Return the (x, y) coordinate for the center point of the cell that contains the specified text.  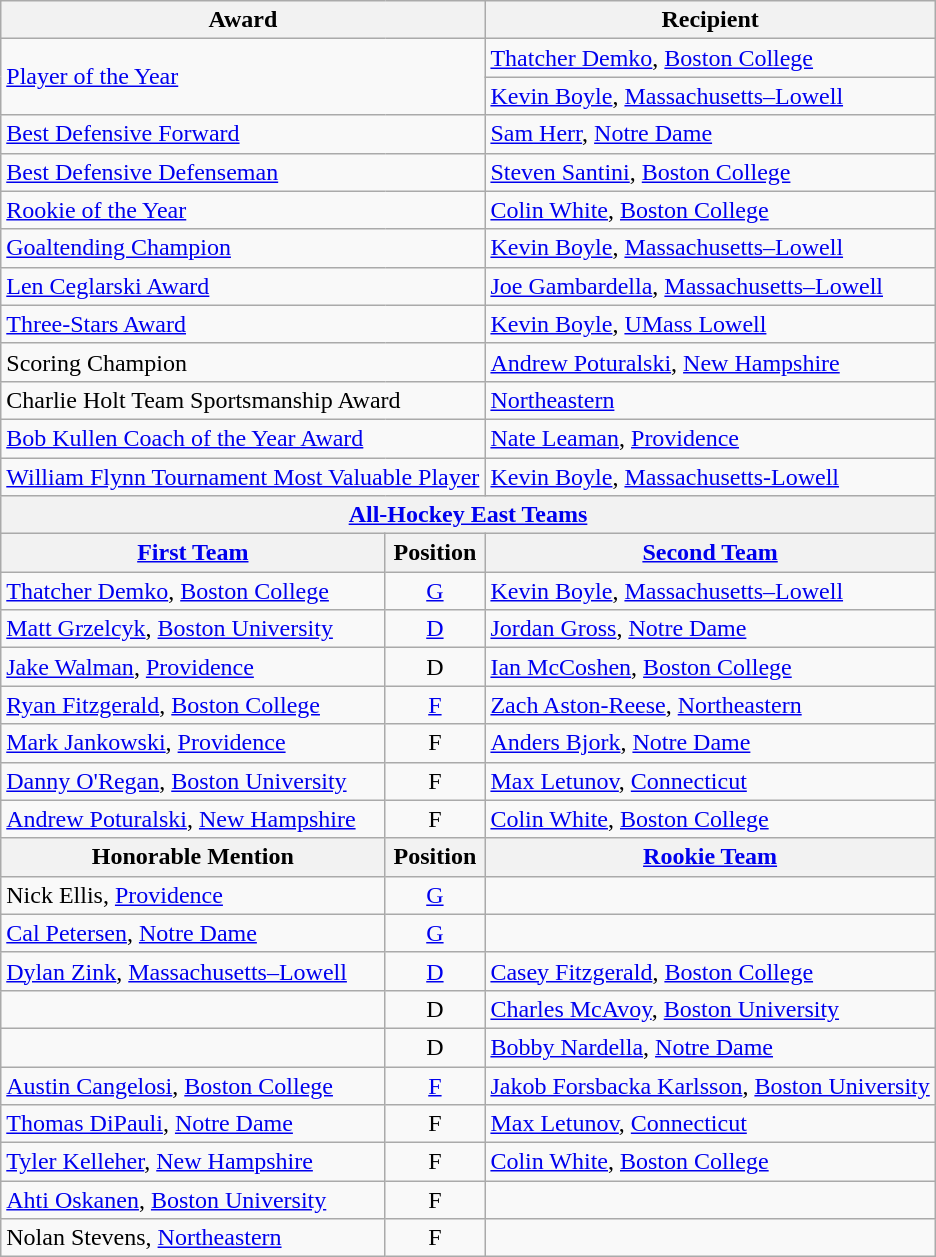
All-Hockey East Teams (468, 515)
Rookie of the Year (243, 210)
William Flynn Tournament Most Valuable Player (243, 477)
Recipient (710, 20)
Rookie Team (710, 857)
Goaltending Champion (243, 248)
Anders Bjork, Notre Dame (710, 743)
Three-Stars Award (243, 324)
Austin Cangelosi, Boston College (193, 1085)
Charlie Holt Team Sportsmanship Award (243, 400)
Kevin Boyle, Massachusetts-Lowell (710, 477)
Tyler Kelleher, New Hampshire (193, 1162)
Steven Santini, Boston College (710, 172)
Best Defensive Defenseman (243, 172)
Dylan Zink, Massachusetts–Lowell (193, 971)
Nate Leaman, Providence (710, 438)
Len Ceglarski Award (243, 286)
Award (243, 20)
Scoring Champion (243, 362)
Bobby Nardella, Notre Dame (710, 1047)
Mark Jankowski, Providence (193, 743)
First Team (193, 553)
Nick Ellis, Providence (193, 895)
Ryan Fitzgerald, Boston College (193, 705)
Jake Walman, Providence (193, 667)
Zach Aston-Reese, Northeastern (710, 705)
Joe Gambardella, Massachusetts–Lowell (710, 286)
Honorable Mention (193, 857)
Nolan Stevens, Northeastern (193, 1238)
Kevin Boyle, UMass Lowell (710, 324)
Sam Herr, Notre Dame (710, 134)
Ian McCoshen, Boston College (710, 667)
Cal Petersen, Notre Dame (193, 933)
Danny O'Regan, Boston University (193, 781)
Player of the Year (243, 77)
Ahti Oskanen, Boston University (193, 1200)
Northeastern (710, 400)
Best Defensive Forward (243, 134)
Second Team (710, 553)
Charles McAvoy, Boston University (710, 1009)
Jakob Forsbacka Karlsson, Boston University (710, 1085)
Thomas DiPauli, Notre Dame (193, 1124)
Matt Grzelcyk, Boston University (193, 629)
Bob Kullen Coach of the Year Award (243, 438)
Casey Fitzgerald, Boston College (710, 971)
Jordan Gross, Notre Dame (710, 629)
